Provide the (X, Y) coordinate of the cell's center where the given text is located.  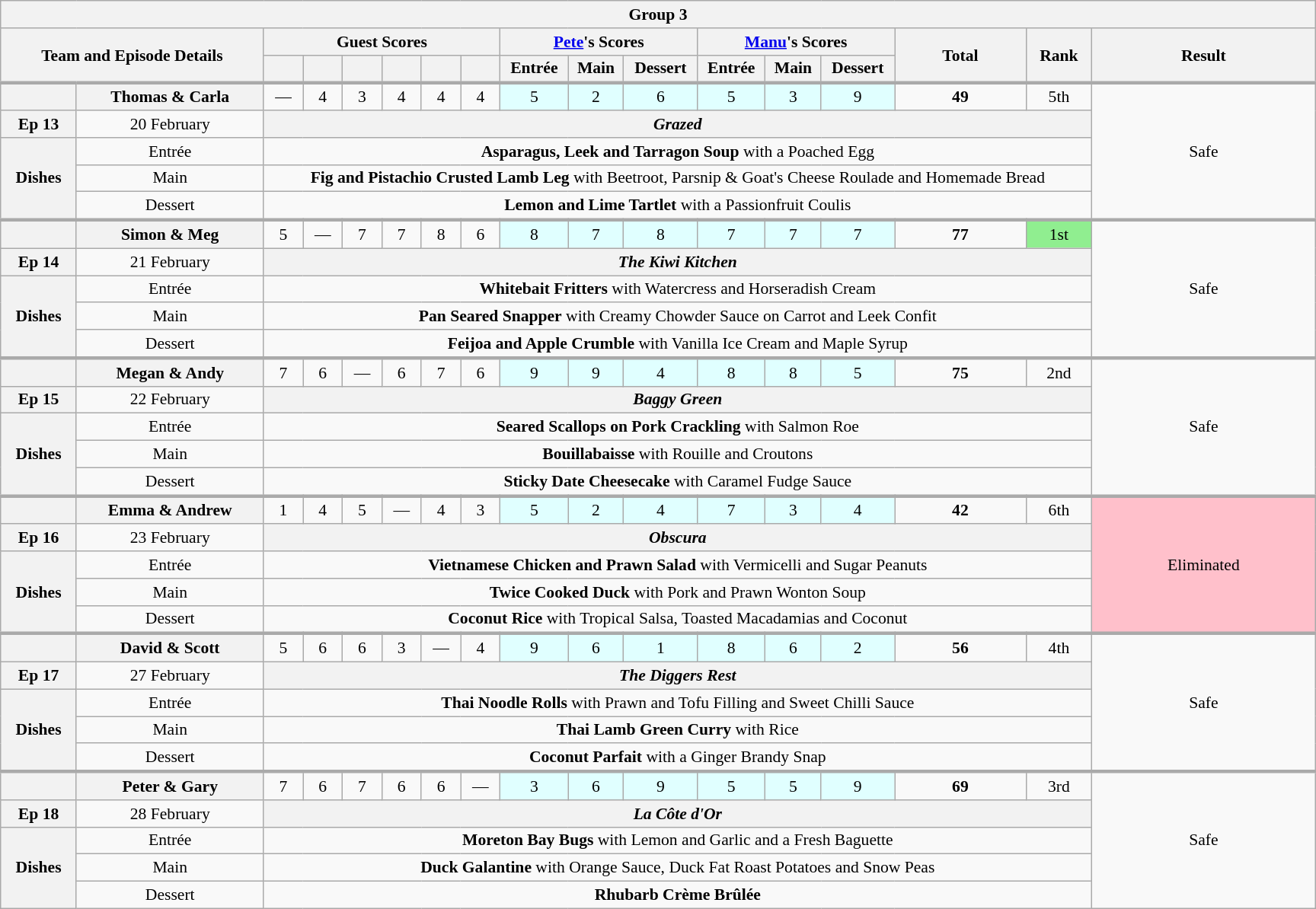
77 (961, 234)
56 (961, 649)
Vietnamese Chicken and Prawn Salad with Vermicelli and Sugar Peanuts (678, 565)
Rank (1059, 56)
Duck Galantine with Orange Sauce, Duck Fat Roast Potatoes and Snow Peas (678, 868)
Ep 18 (39, 814)
Moreton Bay Bugs with Lemon and Garlic and a Fresh Baguette (678, 840)
42 (961, 510)
The Kiwi Kitchen (678, 262)
69 (961, 786)
23 February (170, 538)
La Côte d'Or (678, 814)
3rd (1059, 786)
Emma & Andrew (170, 510)
Pan Seared Snapper with Creamy Chowder Sauce on Carrot and Leek Confit (678, 317)
Peter & Gary (170, 786)
5th (1059, 97)
Rhubarb Crème Brûlée (678, 895)
27 February (170, 676)
Manu's Scores (797, 42)
75 (961, 372)
28 February (170, 814)
6th (1059, 510)
1st (1059, 234)
Whitebait Fritters with Watercress and Horseradish Cream (678, 289)
21 February (170, 262)
Obscura (678, 538)
Group 3 (658, 14)
2nd (1059, 372)
Ep 15 (39, 400)
Ep 13 (39, 124)
Result (1204, 56)
Twice Cooked Duck with Pork and Prawn Wonton Soup (678, 592)
Simon & Meg (170, 234)
20 February (170, 124)
Ep 16 (39, 538)
Thai Lamb Green Curry with Rice (678, 730)
David & Scott (170, 649)
Fig and Pistachio Crusted Lamb Leg with Beetroot, Parsnip & Goat's Cheese Roulade and Homemade Bread (678, 178)
Sticky Date Cheesecake with Caramel Fudge Sauce (678, 481)
Pete's Scores (599, 42)
Baggy Green (678, 400)
Coconut Rice with Tropical Salsa, Toasted Macadamias and Coconut (678, 620)
4th (1059, 649)
Eliminated (1204, 565)
Asparagus, Leek and Tarragon Soup with a Poached Egg (678, 151)
Thai Noodle Rolls with Prawn and Tofu Filling and Sweet Chilli Sauce (678, 703)
Ep 17 (39, 676)
49 (961, 97)
The Diggers Rest (678, 676)
Bouillabaisse with Rouille and Croutons (678, 454)
22 February (170, 400)
Thomas & Carla (170, 97)
Feijoa and Apple Crumble with Vanilla Ice Cream and Maple Syrup (678, 344)
Lemon and Lime Tartlet with a Passionfruit Coulis (678, 206)
Coconut Parfait with a Ginger Brandy Snap (678, 758)
Grazed (678, 124)
Guest Scores (382, 42)
Seared Scallops on Pork Crackling with Salmon Roe (678, 427)
Ep 14 (39, 262)
Total (961, 56)
Megan & Andy (170, 372)
Team and Episode Details (133, 56)
